Search for the cell housing the specified text and yield its (x, y) center coordinate. 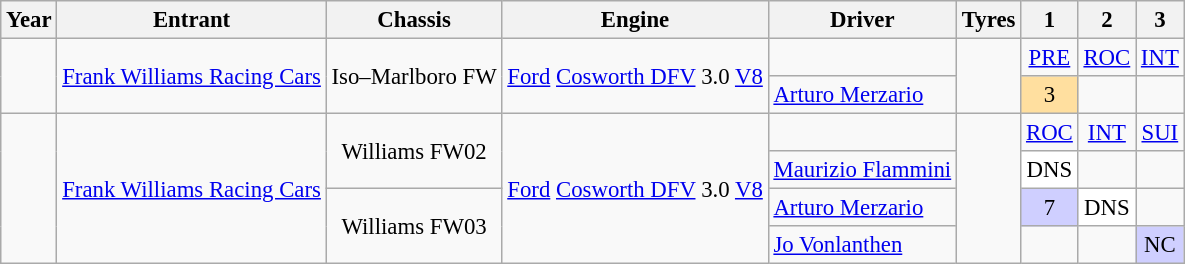
Tyres (989, 20)
Driver (862, 20)
SUI (1160, 133)
Year (29, 20)
Iso–Marlboro FW (414, 76)
Williams FW03 (414, 226)
2 (1106, 20)
Engine (635, 20)
Entrant (192, 20)
NC (1160, 245)
Chassis (414, 20)
1 (1050, 20)
Williams FW02 (414, 152)
PRE (1050, 58)
Maurizio Flammini (862, 170)
Jo Vonlanthen (862, 245)
7 (1050, 208)
